Provide the (x, y) coordinate of the cell's center where the given text is located.  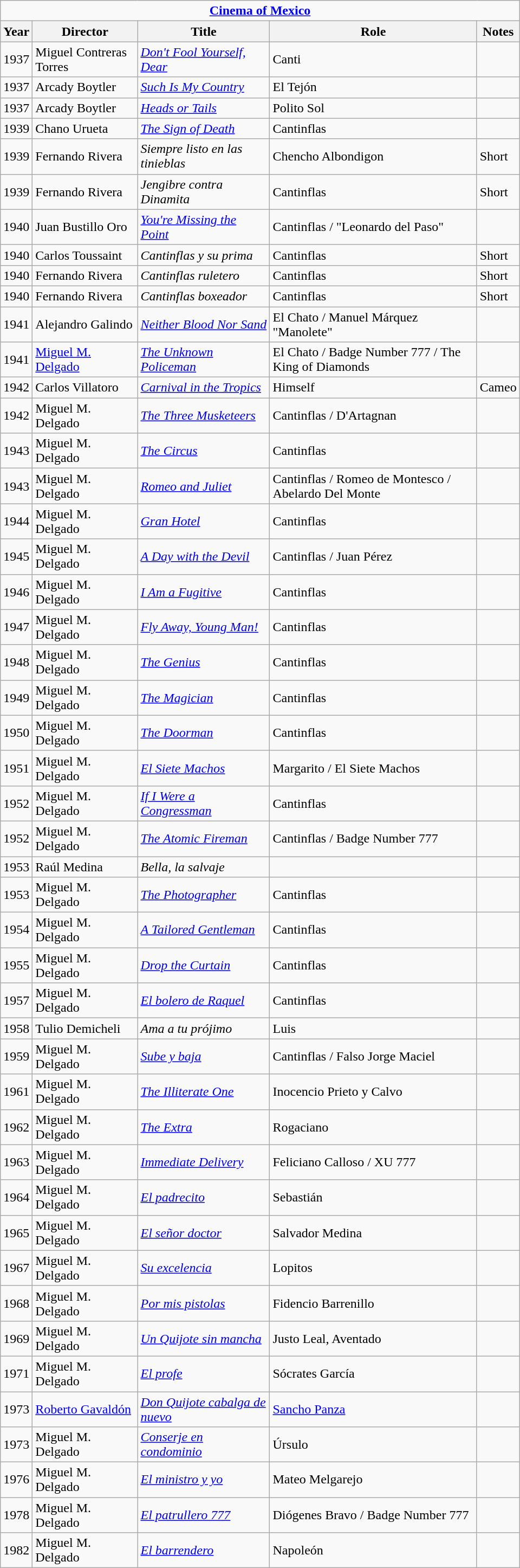
El Chato / Badge Number 777 / The King of Diamonds (373, 360)
The Genius (204, 663)
A Tailored Gentleman (204, 930)
Cantinflas / Romeo de Montesco / Abelardo Del Monte (373, 486)
1948 (16, 663)
Polito Sol (373, 108)
Sancho Panza (373, 1409)
You're Missing the Point (204, 227)
El profe (204, 1374)
1968 (16, 1303)
Alejandro Galindo (85, 324)
Cantinflas / "Leonardo del Paso" (373, 227)
1958 (16, 1029)
Tulio Demicheli (85, 1029)
Cantinflas y su prima (204, 255)
1964 (16, 1197)
Cantinflas / Badge Number 777 (373, 838)
Himself (373, 388)
1950 (16, 733)
Sócrates García (373, 1374)
Chencho Albondigon (373, 156)
Salvador Medina (373, 1233)
Cantinflas boxeador (204, 296)
1949 (16, 697)
Rogaciano (373, 1127)
Such Is My Country (204, 87)
Neither Blood Nor Sand (204, 324)
Drop the Curtain (204, 965)
Conserje en condominio (204, 1444)
Luis (373, 1029)
Raúl Medina (85, 867)
1944 (16, 522)
1978 (16, 1515)
Chano Urueta (85, 128)
El ministro y yo (204, 1480)
1947 (16, 627)
Cantinflas / Juan Pérez (373, 556)
Title (204, 31)
El bolero de Raquel (204, 1001)
The Sign of Death (204, 128)
Jengibre contra Dinamita (204, 192)
The Circus (204, 451)
Su excelencia (204, 1268)
Don Quijote cabalga de nuevo (204, 1409)
1971 (16, 1374)
1969 (16, 1338)
1976 (16, 1480)
1957 (16, 1001)
1946 (16, 592)
Cameo (498, 388)
The Unknown Policeman (204, 360)
Cinema of Mexico (260, 11)
1961 (16, 1092)
Cantinflas / D'Artagnan (373, 415)
1965 (16, 1233)
Napoleón (373, 1551)
Mateo Melgarejo (373, 1480)
The Doorman (204, 733)
The Extra (204, 1127)
Roberto Gavaldón (85, 1409)
Feliciano Calloso / XU 777 (373, 1162)
Carnival in the Tropics (204, 388)
1951 (16, 768)
Por mis pistolas (204, 1303)
The Photographer (204, 895)
1955 (16, 965)
El Siete Machos (204, 768)
Gran Hotel (204, 522)
1967 (16, 1268)
1963 (16, 1162)
Sebastián (373, 1197)
El señor doctor (204, 1233)
The Atomic Fireman (204, 838)
Ama a tu prójimo (204, 1029)
Don't Fool Yourself, Dear (204, 60)
Inocencio Prieto y Calvo (373, 1092)
Sube y baja (204, 1056)
The Illiterate One (204, 1092)
Siempre listo en las tinieblas (204, 156)
Carlos Villatoro (85, 388)
Cantinflas / Falso Jorge Maciel (373, 1056)
Un Quijote sin mancha (204, 1338)
Lopitos (373, 1268)
Úrsulo (373, 1444)
El Tejón (373, 87)
Fidencio Barrenillo (373, 1303)
I Am a Fugitive (204, 592)
Year (16, 31)
Justo Leal, Aventado (373, 1338)
Role (373, 31)
Canti (373, 60)
El Chato / Manuel Márquez "Manolete" (373, 324)
1962 (16, 1127)
A Day with the Devil (204, 556)
El barrendero (204, 1551)
Immediate Delivery (204, 1162)
The Three Musketeers (204, 415)
The Magician (204, 697)
Romeo and Juliet (204, 486)
Carlos Toussaint (85, 255)
Fly Away, Young Man! (204, 627)
Juan Bustillo Oro (85, 227)
Notes (498, 31)
Bella, la salvaje (204, 867)
1982 (16, 1551)
Diógenes Bravo / Badge Number 777 (373, 1515)
1954 (16, 930)
Margarito / El Siete Machos (373, 768)
Heads or Tails (204, 108)
El padrecito (204, 1197)
Cantinflas ruletero (204, 275)
1945 (16, 556)
El patrullero 777 (204, 1515)
Director (85, 31)
1959 (16, 1056)
Miguel Contreras Torres (85, 60)
If I Were a Congressman (204, 804)
